Output the [x, y] coordinate of the center of the cell containing the given text.  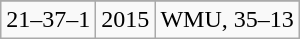
21–37–1 [48, 20]
WMU, 35–13 [227, 20]
2015 [126, 20]
